From the cell containing the given text, extract its center point as (x, y) coordinate. 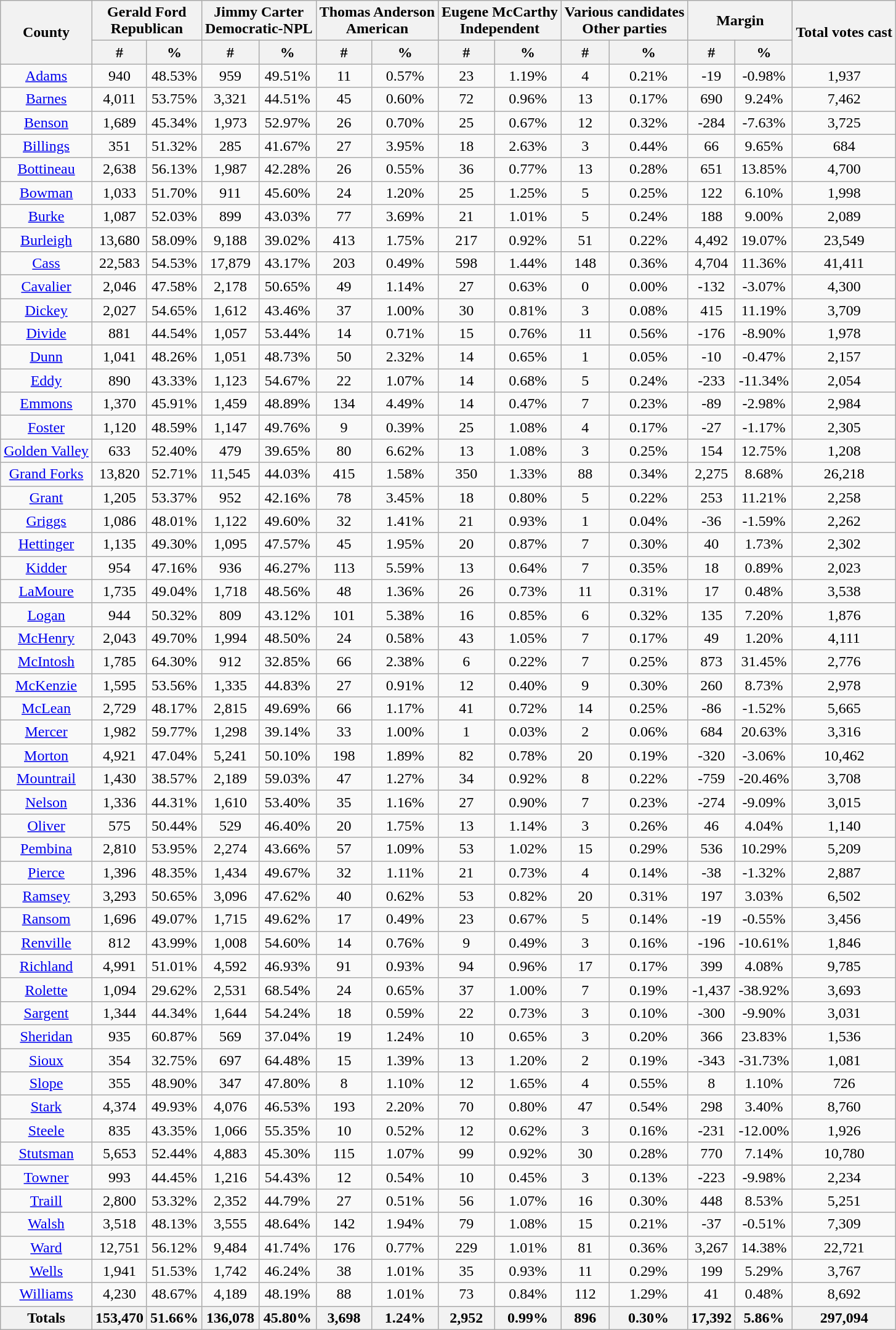
48.50% (287, 638)
Ramsey (47, 896)
2,274 (230, 849)
Richland (47, 966)
-9.98% (764, 1177)
3,767 (844, 1271)
Various candidatesOther parties (624, 21)
2,978 (844, 685)
-86 (712, 709)
199 (712, 1271)
29.62% (174, 989)
112 (585, 1294)
52.97% (287, 123)
0.99% (528, 1318)
54.53% (174, 263)
59.77% (174, 732)
3.45% (405, 498)
46.40% (287, 826)
3,555 (230, 1224)
26,218 (844, 474)
42.28% (287, 169)
1.09% (405, 849)
22,583 (119, 263)
0.03% (528, 732)
2.20% (405, 1107)
136,078 (230, 1318)
44.51% (287, 99)
6.62% (405, 451)
44.79% (287, 1201)
4,011 (119, 99)
-223 (712, 1177)
4,230 (119, 1294)
726 (844, 1084)
10,780 (844, 1154)
912 (230, 661)
1,087 (119, 216)
53.32% (174, 1201)
Bottineau (47, 169)
5,209 (844, 849)
LaMoure (47, 591)
77 (344, 216)
0.10% (648, 1013)
-1.52% (764, 709)
952 (230, 498)
3,321 (230, 99)
Dickey (47, 310)
0.47% (528, 404)
55.35% (287, 1130)
1,846 (844, 943)
4,189 (230, 1294)
4,076 (230, 1107)
2,258 (844, 498)
44.31% (174, 802)
0.82% (528, 896)
1.65% (528, 1084)
1,973 (230, 123)
52.03% (174, 216)
-37 (712, 1224)
0.13% (648, 1177)
11,545 (230, 474)
51.32% (174, 146)
68.54% (287, 989)
McLean (47, 709)
42.16% (287, 498)
1,370 (119, 404)
8,760 (844, 1107)
1,147 (230, 427)
50.10% (287, 756)
3,708 (844, 779)
896 (585, 1318)
1,536 (844, 1036)
4,883 (230, 1154)
43.03% (287, 216)
0.40% (528, 685)
44.54% (174, 334)
36 (467, 169)
Benson (47, 123)
46.93% (287, 966)
17,392 (712, 1318)
2,531 (230, 989)
1,715 (230, 919)
1.19% (528, 76)
99 (467, 1154)
Ward (47, 1247)
873 (712, 661)
260 (712, 685)
Stutsman (47, 1154)
115 (344, 1154)
52.71% (174, 474)
1,610 (230, 802)
Griggs (47, 521)
1,008 (230, 943)
47.04% (174, 756)
Walsh (47, 1224)
2.38% (405, 661)
1,095 (230, 544)
1,033 (119, 193)
0.90% (528, 802)
-759 (712, 779)
47.80% (287, 1084)
176 (344, 1247)
Sioux (47, 1060)
-196 (712, 943)
1.02% (528, 849)
53.40% (287, 802)
59.03% (287, 779)
McHenry (47, 638)
7,462 (844, 99)
4,300 (844, 286)
0.08% (648, 310)
2,815 (230, 709)
1,689 (119, 123)
48.13% (174, 1224)
57 (344, 849)
-274 (712, 802)
0.70% (405, 123)
1,696 (119, 919)
10.29% (764, 849)
5.29% (764, 1271)
Foster (47, 427)
993 (119, 1177)
812 (119, 943)
835 (119, 1130)
1.39% (405, 1060)
Oliver (47, 826)
633 (119, 451)
770 (712, 1154)
5,653 (119, 1154)
44.83% (287, 685)
50.44% (174, 826)
2,800 (119, 1201)
Sargent (47, 1013)
0.57% (405, 76)
0.04% (648, 521)
Grant (47, 498)
3,015 (844, 802)
1,208 (844, 451)
2,089 (844, 216)
690 (712, 99)
44.03% (287, 474)
49.51% (287, 76)
49.60% (287, 521)
60.87% (174, 1036)
11.21% (764, 498)
3,698 (344, 1318)
58.09% (174, 240)
-233 (712, 381)
11.36% (764, 263)
1,336 (119, 802)
3.95% (405, 146)
Mountrail (47, 779)
48.89% (287, 404)
0.59% (405, 1013)
1,041 (119, 357)
-176 (712, 334)
-3.06% (764, 756)
1,735 (119, 591)
Ransom (47, 919)
188 (712, 216)
-0.47% (764, 357)
-300 (712, 1013)
4,374 (119, 1107)
Burke (47, 216)
51.53% (174, 1271)
2,887 (844, 873)
49.67% (287, 873)
Gerald FordRepublican (147, 21)
56.13% (174, 169)
53.44% (287, 334)
1,926 (844, 1130)
Eddy (47, 381)
4,704 (712, 263)
Adams (47, 76)
134 (344, 404)
3,693 (844, 989)
2,776 (844, 661)
45.60% (287, 193)
56 (467, 1201)
Pierce (47, 873)
9.00% (764, 216)
0.20% (648, 1036)
Totals (47, 1318)
1.73% (764, 544)
3.40% (764, 1107)
1.29% (648, 1294)
Thomas AndersonAmerican (377, 21)
598 (467, 263)
Grand Forks (47, 474)
3.69% (405, 216)
Total votes cast (844, 32)
38 (344, 1271)
43.46% (287, 310)
49.62% (287, 919)
297,094 (844, 1318)
1,994 (230, 638)
8,692 (844, 1294)
1.16% (405, 802)
529 (230, 826)
12,751 (119, 1247)
-2.98% (764, 404)
154 (712, 451)
399 (712, 966)
49.69% (287, 709)
2,054 (844, 381)
8.53% (764, 1201)
1,430 (119, 779)
48.56% (287, 591)
54.67% (287, 381)
0.72% (528, 709)
5.38% (405, 615)
46.24% (287, 1271)
-38.92% (764, 989)
2,275 (712, 474)
0.35% (648, 568)
253 (712, 498)
1,742 (230, 1271)
-8.90% (764, 334)
22,721 (844, 1247)
53.37% (174, 498)
-3.07% (764, 286)
48.35% (174, 873)
23,549 (844, 240)
1,051 (230, 357)
0.39% (405, 427)
37.04% (287, 1036)
3,031 (844, 1013)
-0.55% (764, 919)
52.44% (174, 1154)
153,470 (119, 1318)
3,456 (844, 919)
McKenzie (47, 685)
Steele (47, 1130)
347 (230, 1084)
41,411 (844, 263)
366 (712, 1036)
0.00% (648, 286)
1,205 (119, 498)
0.64% (528, 568)
2,984 (844, 404)
1,123 (230, 381)
-31.73% (764, 1060)
Divide (47, 334)
Towner (47, 1177)
1,298 (230, 732)
44.45% (174, 1177)
54.60% (287, 943)
351 (119, 146)
64.30% (174, 661)
651 (712, 169)
5.86% (764, 1318)
54.65% (174, 310)
Jimmy CarterDemocratic-NPL (259, 21)
94 (467, 966)
2,046 (119, 286)
-38 (712, 873)
3,518 (119, 1224)
9.65% (764, 146)
2,262 (844, 521)
4.04% (764, 826)
0.06% (648, 732)
51 (585, 240)
9,785 (844, 966)
Cass (47, 263)
4,700 (844, 169)
Hettinger (47, 544)
43 (467, 638)
5,665 (844, 709)
51.70% (174, 193)
1,086 (119, 521)
1.94% (405, 1224)
1,335 (230, 685)
2,952 (467, 1318)
20.63% (764, 732)
70 (467, 1107)
3,316 (844, 732)
-36 (712, 521)
32.85% (287, 661)
Barnes (47, 99)
48.59% (174, 427)
575 (119, 826)
285 (230, 146)
Renville (47, 943)
56.12% (174, 1247)
2,302 (844, 544)
1.36% (405, 591)
49.07% (174, 919)
229 (467, 1247)
697 (230, 1060)
0.58% (405, 638)
45.30% (287, 1154)
2.63% (528, 146)
1,978 (844, 334)
1,396 (119, 873)
11.19% (764, 310)
Pembina (47, 849)
48.26% (174, 357)
569 (230, 1036)
78 (344, 498)
-89 (712, 404)
48.19% (287, 1294)
0.81% (528, 310)
1,066 (230, 1130)
-12.00% (764, 1130)
Traill (47, 1201)
198 (344, 756)
19.07% (764, 240)
-9.90% (764, 1013)
-9.09% (764, 802)
350 (467, 474)
45.34% (174, 123)
1,718 (230, 591)
3,267 (712, 1247)
911 (230, 193)
34 (467, 779)
43.35% (174, 1130)
43.17% (287, 263)
122 (712, 193)
Billings (47, 146)
47.16% (174, 568)
935 (119, 1036)
Golden Valley (47, 451)
0.51% (405, 1201)
448 (712, 1201)
Williams (47, 1294)
0 (585, 286)
Mercer (47, 732)
4,921 (119, 756)
2,352 (230, 1201)
47.58% (174, 286)
0.71% (405, 334)
881 (119, 334)
-0.98% (764, 76)
Margin (740, 21)
County (47, 32)
1,135 (119, 544)
48.90% (174, 1084)
31.45% (764, 661)
1,785 (119, 661)
Kidder (47, 568)
-10.61% (764, 943)
113 (344, 568)
48.53% (174, 76)
954 (119, 568)
91 (344, 966)
81 (585, 1247)
23.83% (764, 1036)
48 (344, 591)
54.24% (287, 1013)
0.44% (648, 146)
890 (119, 381)
Dunn (47, 357)
46.27% (287, 568)
10,462 (844, 756)
413 (344, 240)
48.01% (174, 521)
0.87% (528, 544)
8.73% (764, 685)
2,178 (230, 286)
48.17% (174, 709)
1,122 (230, 521)
49.93% (174, 1107)
-7.63% (764, 123)
4,592 (230, 966)
2,157 (844, 357)
Rolette (47, 989)
354 (119, 1060)
2,305 (844, 427)
79 (467, 1224)
1.44% (528, 263)
0.45% (528, 1177)
1,434 (230, 873)
1.05% (528, 638)
2,729 (119, 709)
135 (712, 615)
959 (230, 76)
64.48% (287, 1060)
1.95% (405, 544)
899 (230, 216)
13,680 (119, 240)
Bowman (47, 193)
80 (344, 451)
940 (119, 76)
1,876 (844, 615)
3,709 (844, 310)
Burleigh (47, 240)
1.17% (405, 709)
52.40% (174, 451)
2,810 (119, 849)
17,879 (230, 263)
1.41% (405, 521)
4.08% (764, 966)
0.78% (528, 756)
41.74% (287, 1247)
50 (344, 357)
-284 (712, 123)
41.67% (287, 146)
4.49% (405, 404)
19 (344, 1036)
6,502 (844, 896)
5,251 (844, 1201)
-10 (712, 357)
13.85% (764, 169)
0.60% (405, 99)
-0.51% (764, 1224)
39.65% (287, 451)
53.95% (174, 849)
38.57% (174, 779)
5,241 (230, 756)
54.43% (287, 1177)
Logan (47, 615)
1,120 (119, 427)
33 (344, 732)
2,638 (119, 169)
809 (230, 615)
944 (119, 615)
-343 (712, 1060)
46 (712, 826)
3,538 (844, 591)
14.38% (764, 1247)
51.01% (174, 966)
32.75% (174, 1060)
0.85% (528, 615)
Sheridan (47, 1036)
50.32% (174, 615)
1.89% (405, 756)
148 (585, 263)
6.10% (764, 193)
73 (467, 1294)
1,094 (119, 989)
49.76% (287, 427)
2,023 (844, 568)
1,344 (119, 1013)
0.89% (764, 568)
1,644 (230, 1013)
2,234 (844, 1177)
43.99% (174, 943)
298 (712, 1107)
45.80% (287, 1318)
43.12% (287, 615)
Eugene McCarthyIndependent (500, 21)
203 (344, 263)
936 (230, 568)
217 (467, 240)
-132 (712, 286)
355 (119, 1084)
-231 (712, 1130)
479 (230, 451)
197 (712, 896)
53.56% (174, 685)
3,725 (844, 123)
0.68% (528, 381)
1.25% (528, 193)
0.63% (528, 286)
9,484 (230, 1247)
13,820 (119, 474)
48.73% (287, 357)
7.20% (764, 615)
3,096 (230, 896)
4,111 (844, 638)
0.05% (648, 357)
536 (712, 849)
-27 (712, 427)
-1.59% (764, 521)
Slope (47, 1084)
-11.34% (764, 381)
Emmons (47, 404)
47.57% (287, 544)
0.91% (405, 685)
1.58% (405, 474)
1,459 (230, 404)
-320 (712, 756)
3.03% (764, 896)
5.59% (405, 568)
1,216 (230, 1177)
193 (344, 1107)
4,991 (119, 966)
McIntosh (47, 661)
12.75% (764, 451)
1,081 (844, 1060)
9.24% (764, 99)
1,937 (844, 76)
49.70% (174, 638)
43.66% (287, 849)
72 (467, 99)
1,612 (230, 310)
-1,437 (712, 989)
101 (344, 615)
7,309 (844, 1224)
48.67% (174, 1294)
1,140 (844, 826)
8.68% (764, 474)
4,492 (712, 240)
Stark (47, 1107)
Morton (47, 756)
46.53% (287, 1107)
Nelson (47, 802)
-20.46% (764, 779)
0.84% (528, 1294)
Wells (47, 1271)
2,043 (119, 638)
49.04% (174, 591)
2,189 (230, 779)
51.66% (174, 1318)
43.33% (174, 381)
82 (467, 756)
1,941 (119, 1271)
1.27% (405, 779)
Cavalier (47, 286)
1.33% (528, 474)
49.30% (174, 544)
47.62% (287, 896)
-1.32% (764, 873)
142 (344, 1224)
2,027 (119, 310)
44.34% (174, 1013)
-1.17% (764, 427)
39.02% (287, 240)
1,057 (230, 334)
0.34% (648, 474)
1,998 (844, 193)
39.14% (287, 732)
1,982 (119, 732)
1.11% (405, 873)
1,595 (119, 685)
0.56% (648, 334)
3,293 (119, 896)
45.91% (174, 404)
0.26% (648, 826)
1,987 (230, 169)
48.64% (287, 1224)
53.75% (174, 99)
7.14% (764, 1154)
0.52% (405, 1130)
2.32% (405, 357)
9,188 (230, 240)
